For the text-containing cell, return its midpoint in (X, Y) coordinate format. 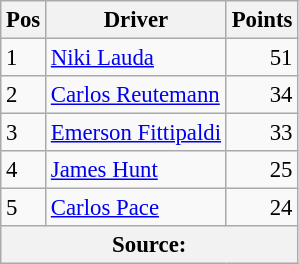
1 (24, 58)
25 (262, 170)
5 (24, 208)
James Hunt (136, 170)
Driver (136, 20)
Emerson Fittipaldi (136, 133)
34 (262, 95)
3 (24, 133)
Carlos Pace (136, 208)
33 (262, 133)
Source: (150, 245)
Pos (24, 20)
2 (24, 95)
Carlos Reutemann (136, 95)
4 (24, 170)
Niki Lauda (136, 58)
Points (262, 20)
24 (262, 208)
51 (262, 58)
